Search for the cell housing the specified text and yield its (x, y) center coordinate. 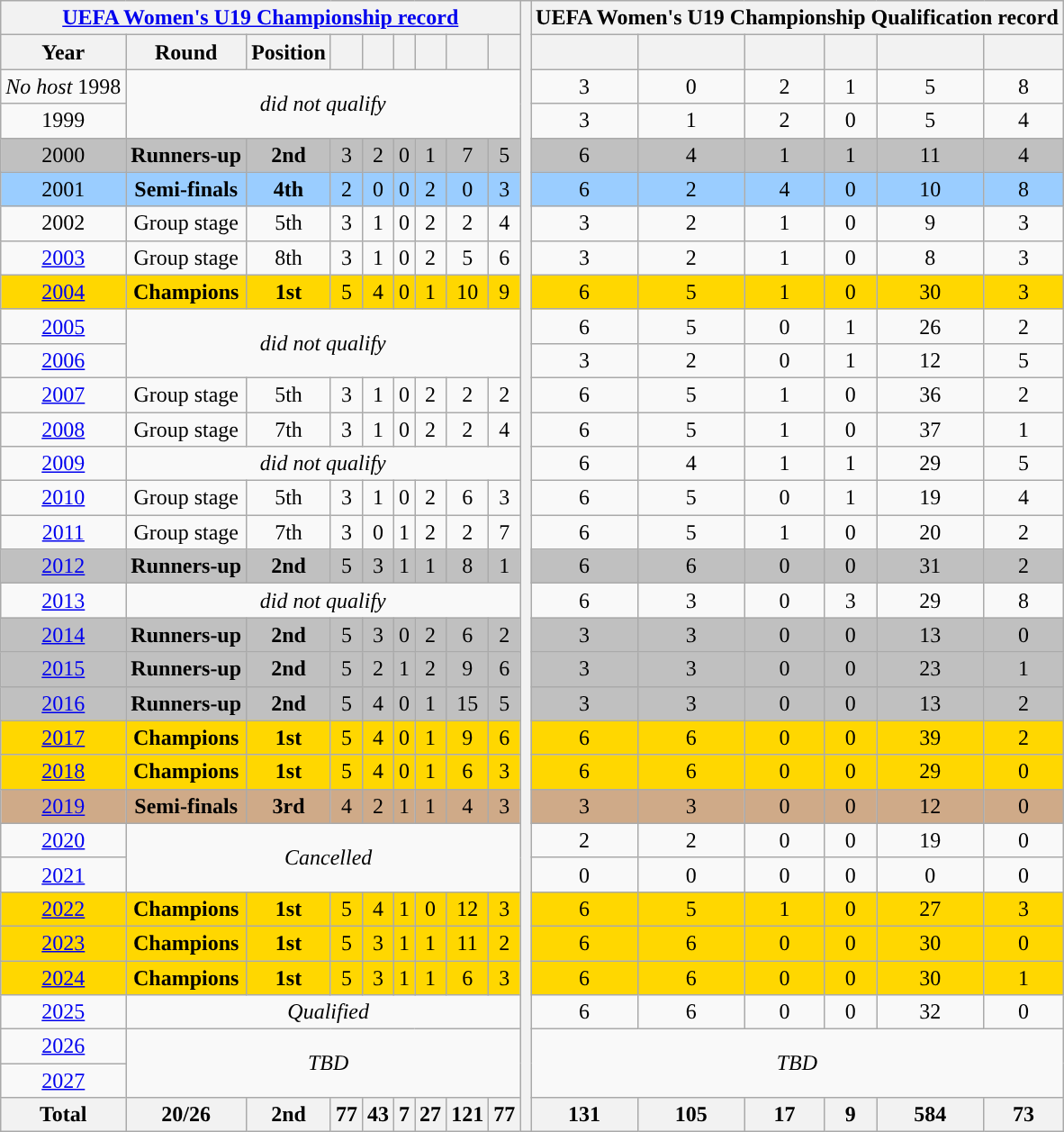
Total (63, 1115)
584 (931, 1115)
1999 (63, 121)
2015 (63, 669)
43 (378, 1115)
2016 (63, 703)
26 (931, 326)
2027 (63, 1081)
2020 (63, 840)
3rd (289, 806)
105 (691, 1115)
23 (931, 669)
121 (468, 1115)
Year (63, 52)
2004 (63, 292)
73 (1024, 1115)
UEFA Women's U19 Championship Qualification record (798, 18)
2006 (63, 360)
2019 (63, 806)
2026 (63, 1046)
2012 (63, 566)
2010 (63, 498)
2014 (63, 635)
20 (931, 532)
2007 (63, 394)
2009 (63, 464)
17 (785, 1115)
37 (931, 430)
No host 1998 (63, 86)
2023 (63, 943)
2018 (63, 772)
2001 (63, 189)
Cancelled (329, 857)
2013 (63, 601)
2005 (63, 326)
31 (931, 566)
36 (931, 394)
Round (186, 52)
20/26 (186, 1115)
Qualified (329, 1012)
2017 (63, 738)
Position (289, 52)
2000 (63, 155)
4th (289, 189)
8th (289, 258)
2025 (63, 1012)
2011 (63, 532)
39 (931, 738)
2024 (63, 977)
2008 (63, 430)
32 (931, 1012)
2002 (63, 223)
2003 (63, 258)
2022 (63, 909)
131 (585, 1115)
2021 (63, 874)
UEFA Women's U19 Championship record (261, 18)
15 (468, 703)
